Scan for the cell matching the given text and deliver its [x, y] coordinate at center. 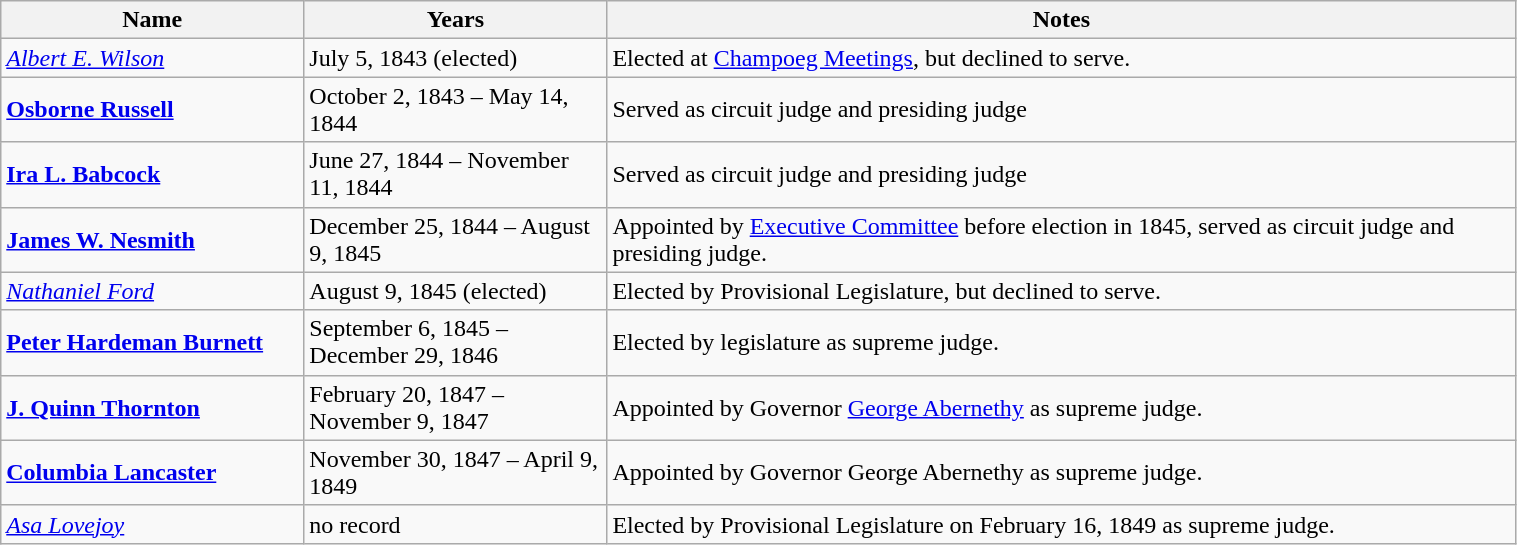
Elected by Provisional Legislature on February 16, 1849 as supreme judge. [1062, 524]
Peter Hardeman Burnett [152, 342]
June 27, 1844 – November 11, 1844 [456, 174]
August 9, 1845 (elected) [456, 291]
Nathaniel Ford [152, 291]
Osborne Russell [152, 110]
Elected by Provisional Legislature, but declined to serve. [1062, 291]
James W. Nesmith [152, 240]
Ira L. Babcock [152, 174]
September 6, 1845 – December 29, 1846 [456, 342]
Elected by legislature as supreme judge. [1062, 342]
Asa Lovejoy [152, 524]
Notes [1062, 20]
December 25, 1844 – August 9, 1845 [456, 240]
October 2, 1843 – May 14, 1844 [456, 110]
July 5, 1843 (elected) [456, 58]
Appointed by Executive Committee before election in 1845, served as circuit judge and presiding judge. [1062, 240]
November 30, 1847 – April 9, 1849 [456, 472]
Name [152, 20]
J. Quinn Thornton [152, 408]
Columbia Lancaster [152, 472]
Albert E. Wilson [152, 58]
no record [456, 524]
Years [456, 20]
February 20, 1847 – November 9, 1847 [456, 408]
Elected at Champoeg Meetings, but declined to serve. [1062, 58]
